Return [X, Y] of the center of cell containing provided text 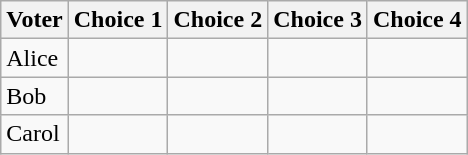
Choice 4 [417, 20]
Carol [35, 134]
Choice 1 [118, 20]
Bob [35, 96]
Choice 3 [318, 20]
Choice 2 [218, 20]
Alice [35, 58]
Voter [35, 20]
